Identify which cell holds the provided text, then report its [x, y] central coordinate. 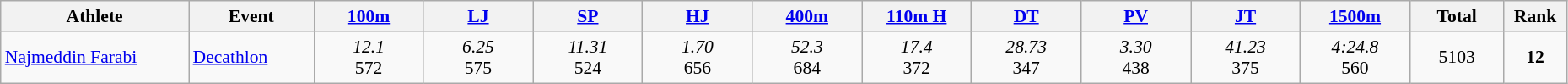
4:24.8560 [1355, 58]
PV [1136, 16]
400m [807, 16]
Event [251, 16]
41.23375 [1246, 58]
12 [1535, 58]
JT [1246, 16]
17.4372 [917, 58]
DT [1026, 16]
SP [588, 16]
11.31524 [588, 58]
1500m [1355, 16]
12.1572 [369, 58]
100m [369, 16]
110m H [917, 16]
Rank [1535, 16]
1.70656 [698, 58]
Athlete [94, 16]
Total [1456, 16]
HJ [698, 16]
Najmeddin Farabi [94, 58]
LJ [478, 16]
28.73347 [1026, 58]
6.25575 [478, 58]
Decathlon [251, 58]
52.3684 [807, 58]
3.30438 [1136, 58]
5103 [1456, 58]
